Detect which cell encompasses the target text, then output its (X, Y) center coordinate. 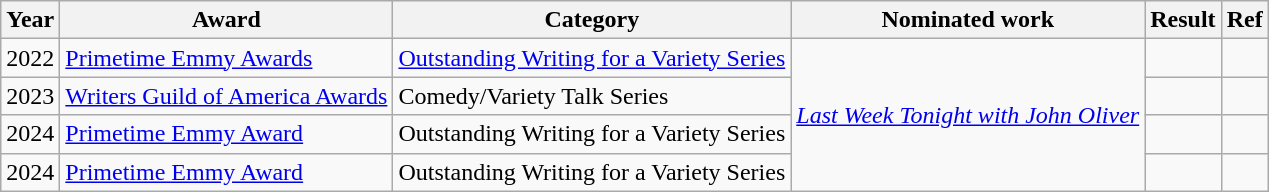
Category (592, 20)
Nominated work (968, 20)
2023 (30, 96)
Comedy/Variety Talk Series (592, 96)
Award (226, 20)
Writers Guild of America Awards (226, 96)
2022 (30, 58)
Year (30, 20)
Ref (1244, 20)
Result (1183, 20)
Last Week Tonight with John Oliver (968, 115)
Primetime Emmy Awards (226, 58)
